Locate the cell with the specified text and output its (X, Y) center coordinate. 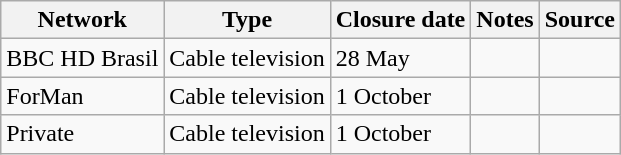
Network (82, 20)
28 May (400, 58)
ForMan (82, 96)
BBC HD Brasil (82, 58)
Source (580, 20)
Notes (505, 20)
Type (247, 20)
Private (82, 134)
Closure date (400, 20)
